Pinpoint the cell where the given text exists, returning its (X, Y) midpoint coordinate. 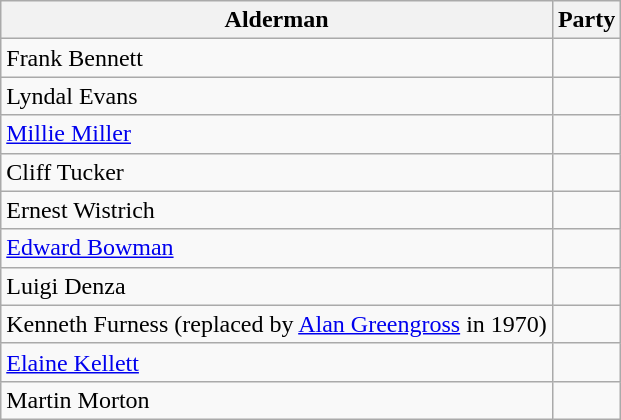
Lyndal Evans (277, 96)
Martin Morton (277, 400)
Party (586, 20)
Alderman (277, 20)
Ernest Wistrich (277, 210)
Frank Bennett (277, 58)
Kenneth Furness (replaced by Alan Greengross in 1970) (277, 324)
Cliff Tucker (277, 172)
Luigi Denza (277, 286)
Elaine Kellett (277, 362)
Edward Bowman (277, 248)
Millie Miller (277, 134)
